Detect which cell encompasses the target text, then output its [X, Y] center coordinate. 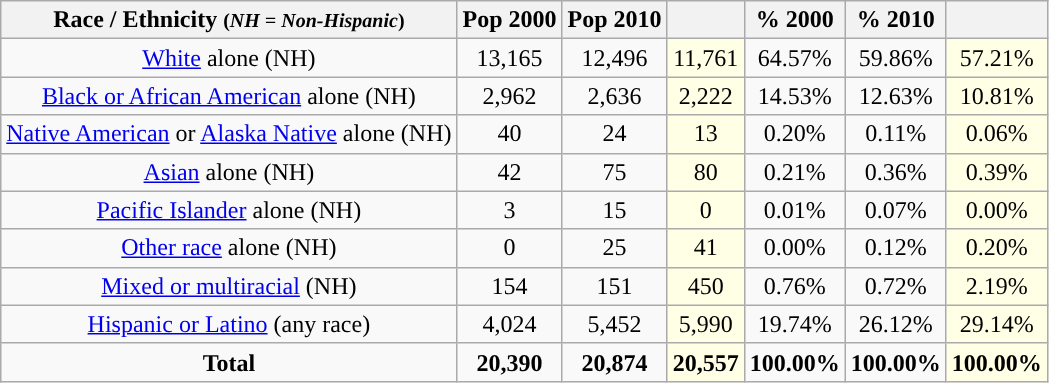
0.39% [996, 172]
Pop 2010 [614, 20]
19.74% [794, 324]
59.86% [896, 58]
0.12% [896, 248]
4,024 [510, 324]
0.76% [794, 286]
20,390 [510, 362]
Pacific Islander alone (NH) [229, 210]
0.72% [896, 286]
2,962 [510, 96]
450 [706, 286]
0.06% [996, 134]
13 [706, 134]
57.21% [996, 58]
15 [614, 210]
14.53% [794, 96]
Other race alone (NH) [229, 248]
20,874 [614, 362]
26.12% [896, 324]
Pop 2000 [510, 20]
Mixed or multiracial (NH) [229, 286]
64.57% [794, 58]
11,761 [706, 58]
5,452 [614, 324]
24 [614, 134]
20,557 [706, 362]
12.63% [896, 96]
40 [510, 134]
5,990 [706, 324]
12,496 [614, 58]
2,222 [706, 96]
29.14% [996, 324]
0.01% [794, 210]
41 [706, 248]
White alone (NH) [229, 58]
0.21% [794, 172]
2.19% [996, 286]
0.07% [896, 210]
Race / Ethnicity (NH = Non-Hispanic) [229, 20]
154 [510, 286]
10.81% [996, 96]
Asian alone (NH) [229, 172]
25 [614, 248]
13,165 [510, 58]
42 [510, 172]
0.11% [896, 134]
% 2010 [896, 20]
75 [614, 172]
3 [510, 210]
151 [614, 286]
% 2000 [794, 20]
Total [229, 362]
2,636 [614, 96]
0.36% [896, 172]
80 [706, 172]
Native American or Alaska Native alone (NH) [229, 134]
Black or African American alone (NH) [229, 96]
Hispanic or Latino (any race) [229, 324]
